Search for the cell housing the specified text and yield its [X, Y] center coordinate. 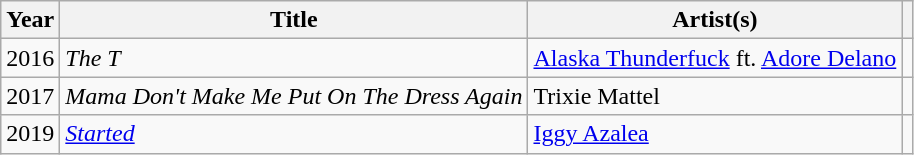
Iggy Azalea [715, 134]
Trixie Mattel [715, 96]
Title [294, 20]
Started [294, 134]
2019 [30, 134]
Mama Don't Make Me Put On The Dress Again [294, 96]
The T [294, 58]
2017 [30, 96]
Year [30, 20]
2016 [30, 58]
Alaska Thunderfuck ft. Adore Delano [715, 58]
Artist(s) [715, 20]
